Return [x, y] of the center of cell containing provided text 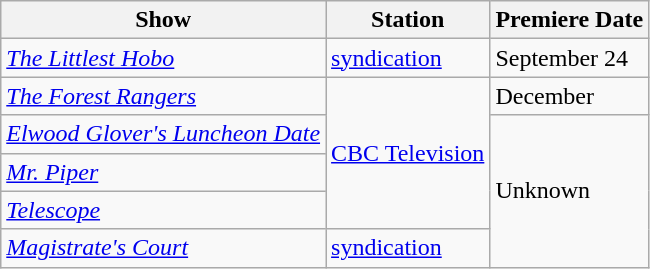
December [570, 96]
Station [408, 20]
Show [164, 20]
Elwood Glover's Luncheon Date [164, 134]
The Forest Rangers [164, 96]
Premiere Date [570, 20]
The Littlest Hobo [164, 58]
CBC Television [408, 153]
Unknown [570, 191]
Magistrate's Court [164, 248]
September 24 [570, 58]
Telescope [164, 210]
Mr. Piper [164, 172]
